Capture the cell that displays the provided text and extract its (X, Y) central coordinate. 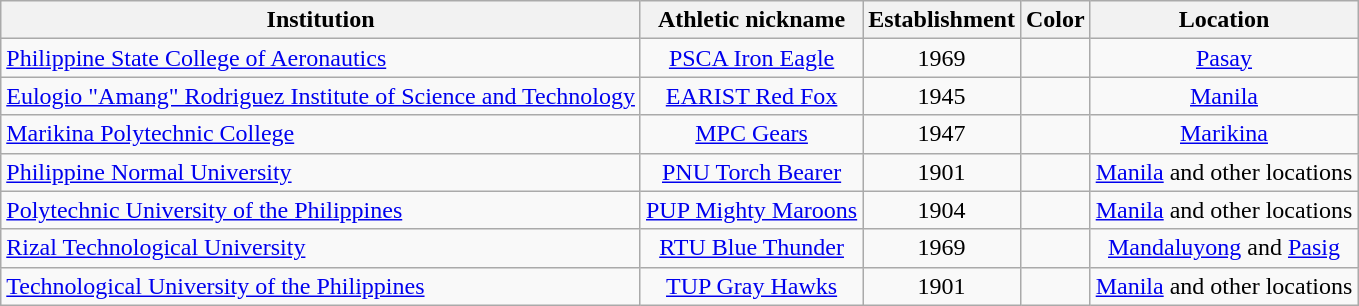
Marikina (1224, 134)
Pasay (1224, 58)
PUP Mighty Maroons (751, 210)
PNU Torch Bearer (751, 172)
Technological University of the Philippines (321, 286)
TUP Gray Hawks (751, 286)
Color (1055, 20)
Athletic nickname (751, 20)
Eulogio "Amang" Rodriguez Institute of Science and Technology (321, 96)
Manila (1224, 96)
MPC Gears (751, 134)
RTU Blue Thunder (751, 248)
Philippine State College of Aeronautics (321, 58)
Location (1224, 20)
Polytechnic University of the Philippines (321, 210)
Mandaluyong and Pasig (1224, 248)
Establishment (942, 20)
Rizal Technological University (321, 248)
PSCA Iron Eagle (751, 58)
Institution (321, 20)
1945 (942, 96)
1947 (942, 134)
EARIST Red Fox (751, 96)
1904 (942, 210)
Philippine Normal University (321, 172)
Marikina Polytechnic College (321, 134)
